Find where the given text appears and provide that cell's center as (X, Y) coordinate. 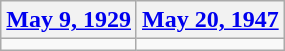
May 9, 1929 (69, 20)
May 20, 1947 (210, 20)
